Detect which cell encompasses the target text, then output its [X, Y] center coordinate. 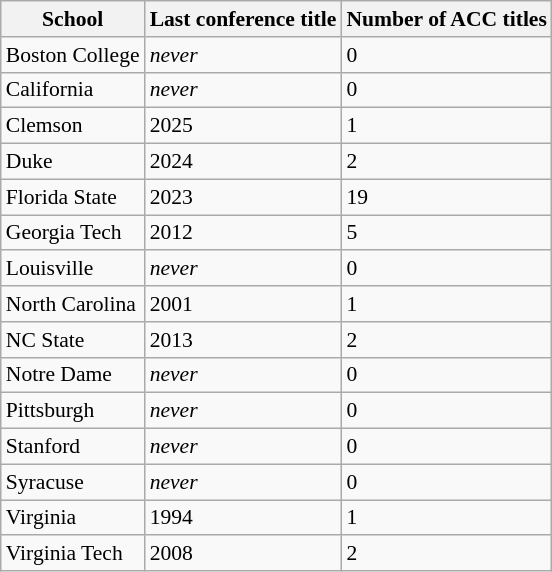
Virginia [73, 518]
2025 [244, 126]
2023 [244, 197]
Louisville [73, 269]
Duke [73, 162]
2012 [244, 233]
Clemson [73, 126]
Stanford [73, 447]
Virginia Tech [73, 554]
1994 [244, 518]
Pittsburgh [73, 411]
19 [446, 197]
NC State [73, 340]
Last conference title [244, 19]
School [73, 19]
California [73, 90]
5 [446, 233]
Number of ACC titles [446, 19]
Georgia Tech [73, 233]
Boston College [73, 55]
2024 [244, 162]
Florida State [73, 197]
Syracuse [73, 482]
Notre Dame [73, 375]
North Carolina [73, 304]
2013 [244, 340]
2008 [244, 554]
2001 [244, 304]
